Output the (x, y) coordinate of the center of the cell containing the given text.  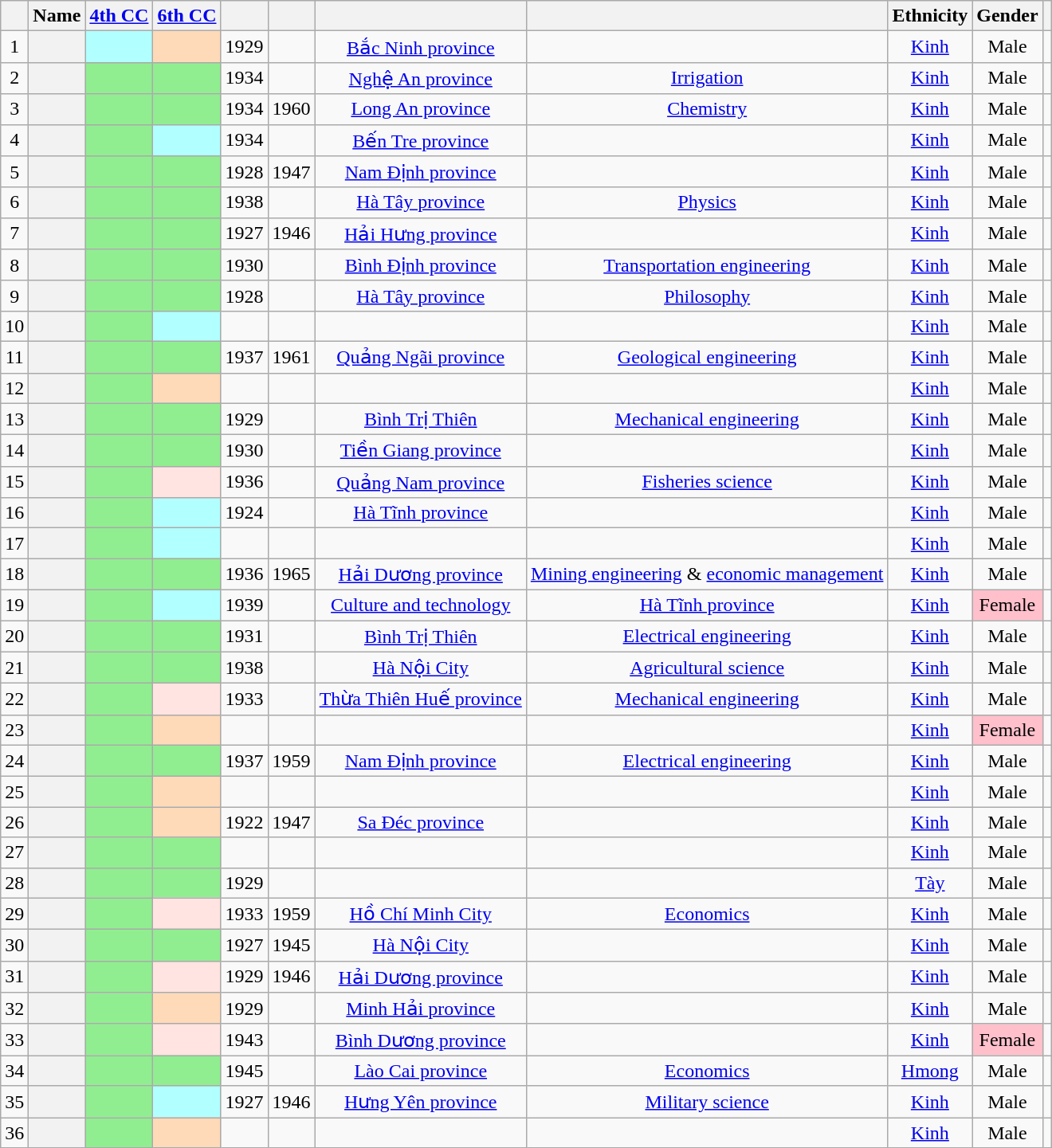
Long An province (421, 109)
6th CC (186, 16)
5 (14, 172)
Bình Dương province (421, 1040)
Irrigation (707, 78)
Mining engineering & economic management (707, 574)
Quảng Nam province (421, 482)
10 (14, 326)
12 (14, 388)
13 (14, 419)
25 (14, 792)
14 (14, 451)
1965 (292, 574)
19 (14, 605)
Tiền Giang province (421, 451)
23 (14, 730)
2 (14, 78)
11 (14, 357)
30 (14, 946)
Hồ Chí Minh City (421, 914)
8 (14, 265)
Sa Đéc province (421, 822)
20 (14, 636)
Tày (930, 883)
29 (14, 914)
21 (14, 668)
Bến Tre province (421, 140)
3 (14, 109)
Military science (707, 1102)
Fisheries science (707, 482)
Lào Cai province (421, 1071)
1960 (292, 109)
24 (14, 761)
15 (14, 482)
4th CC (120, 16)
Geological engineering (707, 357)
Minh Hải province (421, 1009)
35 (14, 1102)
1 (14, 47)
6 (14, 202)
Nghệ An province (421, 78)
Hưng Yên province (421, 1102)
26 (14, 822)
34 (14, 1071)
Ethnicity (930, 16)
Name (57, 16)
Gender (1007, 16)
Thừa Thiên Huế province (421, 699)
1961 (292, 357)
22 (14, 699)
17 (14, 543)
Philosophy (707, 296)
Culture and technology (421, 605)
Chemistry (707, 109)
Physics (707, 202)
4 (14, 140)
1922 (244, 822)
Hmong (930, 1071)
18 (14, 574)
31 (14, 977)
27 (14, 852)
28 (14, 883)
Bắc Ninh province (421, 47)
Hải Hưng province (421, 233)
16 (14, 513)
36 (14, 1132)
1939 (244, 605)
Transportation engineering (707, 265)
9 (14, 296)
Agricultural science (707, 668)
7 (14, 233)
Bình Định province (421, 265)
1943 (244, 1040)
Quảng Ngãi province (421, 357)
1924 (244, 513)
32 (14, 1009)
33 (14, 1040)
1931 (244, 636)
